Scan for the cell matching the given text and deliver its (x, y) coordinate at center. 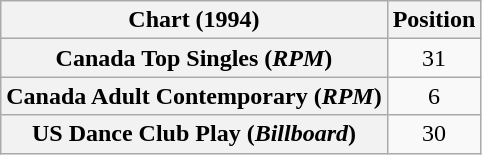
6 (434, 96)
Position (434, 20)
30 (434, 134)
Canada Top Singles (RPM) (194, 58)
31 (434, 58)
US Dance Club Play (Billboard) (194, 134)
Canada Adult Contemporary (RPM) (194, 96)
Chart (1994) (194, 20)
